Return the [X, Y] coordinate for the center point of the cell that contains the specified text.  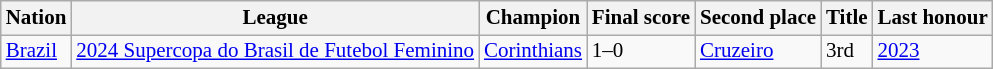
Brazil [36, 52]
Nation [36, 18]
League [275, 18]
1–0 [641, 52]
3rd [847, 52]
Last honour [933, 18]
Corinthians [533, 52]
Cruzeiro [758, 52]
Champion [533, 18]
Title [847, 18]
Final score [641, 18]
Second place [758, 18]
2023 [933, 52]
2024 Supercopa do Brasil de Futebol Feminino [275, 52]
